Detect which cell encompasses the target text, then output its (x, y) center coordinate. 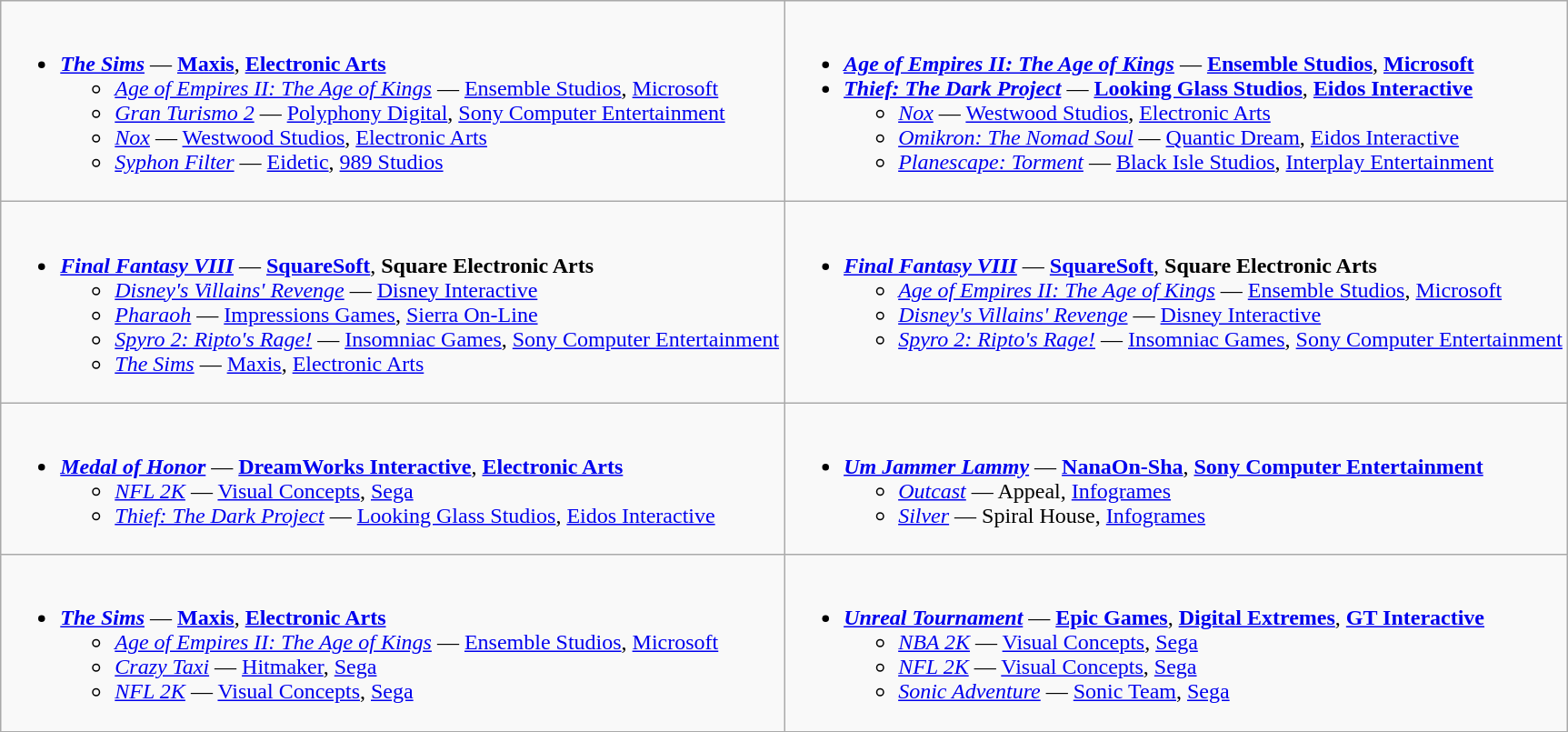
Um Jammer Lammy — NanaOn-Sha, Sony Computer EntertainmentOutcast — Appeal, InfogramesSilver — Spiral House, Infogrames (1176, 478)
